Capture the cell that displays the provided text and extract its (X, Y) central coordinate. 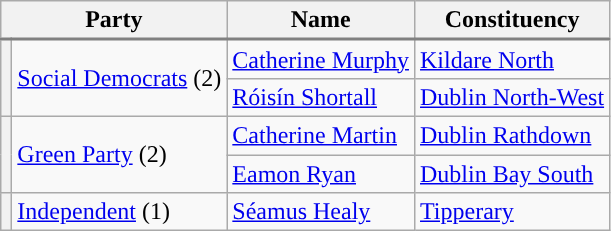
Eamon Ryan (321, 173)
Party (114, 20)
Green Party (2) (120, 154)
Dublin Rathdown (512, 135)
Name (321, 20)
Róisín Shortall (321, 97)
Dublin Bay South (512, 173)
Catherine Murphy (321, 60)
Séamus Healy (321, 212)
Independent (1) (120, 212)
Tipperary (512, 212)
Catherine Martin (321, 135)
Social Democrats (2) (120, 78)
Constituency (512, 20)
Dublin North-West (512, 97)
Kildare North (512, 60)
